From the cell containing the given text, extract its center point as [x, y] coordinate. 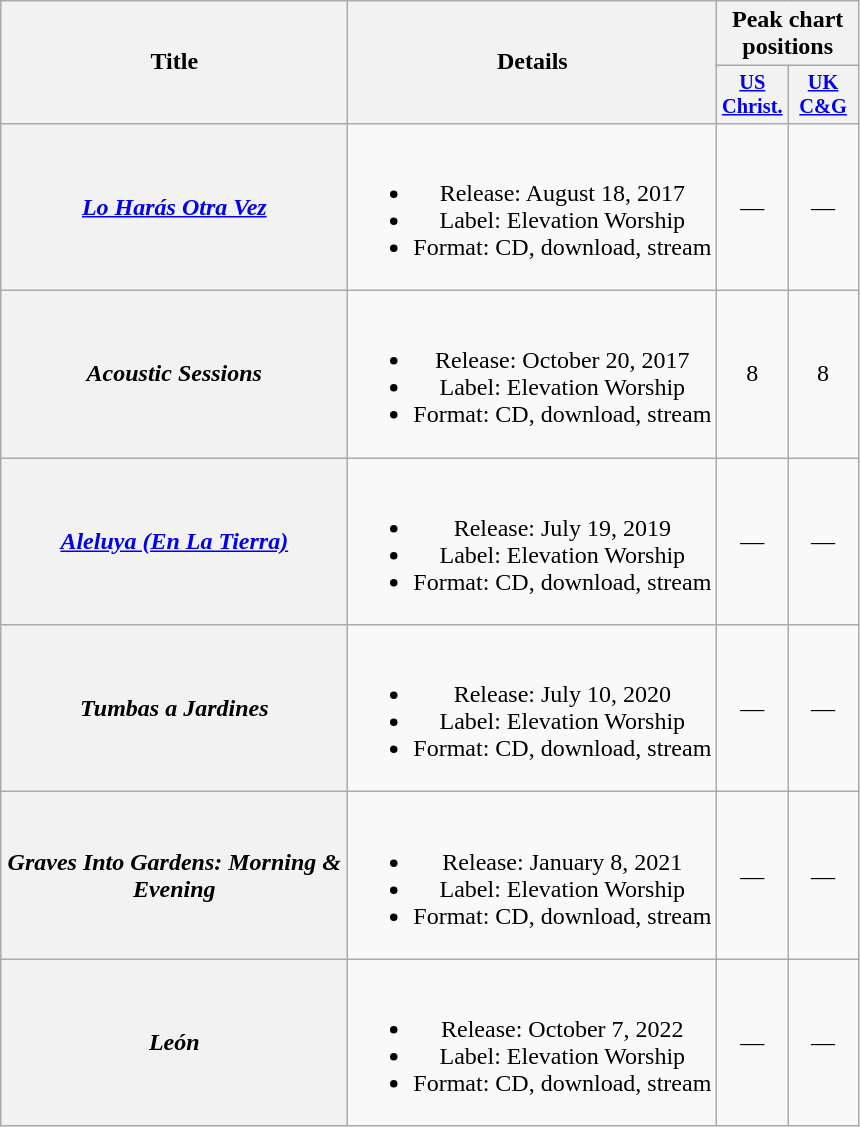
Title [174, 62]
USChrist. [752, 95]
Aleluya (En La Tierra) [174, 542]
Release: July 19, 2019Label: Elevation WorshipFormat: CD, download, stream [532, 542]
UKC&G [824, 95]
Peak chart positions [788, 34]
Details [532, 62]
Release: July 10, 2020Label: Elevation WorshipFormat: CD, download, stream [532, 708]
Release: January 8, 2021Label: Elevation WorshipFormat: CD, download, stream [532, 876]
Lo Harás Otra Vez [174, 206]
Tumbas a Jardines [174, 708]
Release: October 20, 2017Label: Elevation WorshipFormat: CD, download, stream [532, 374]
León [174, 1042]
Acoustic Sessions [174, 374]
Release: October 7, 2022Label: Elevation WorshipFormat: CD, download, stream [532, 1042]
Graves Into Gardens: Morning & Evening [174, 876]
Release: August 18, 2017Label: Elevation WorshipFormat: CD, download, stream [532, 206]
